Return the [x, y] coordinate for the center point of the cell that contains the specified text.  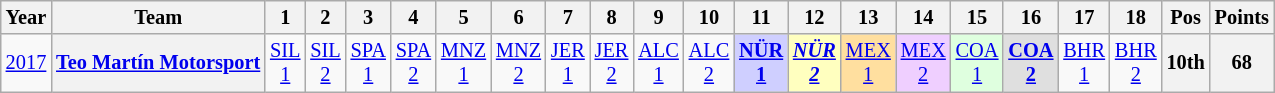
14 [924, 17]
Pos [1186, 17]
MNZ1 [464, 63]
SIL2 [325, 63]
SPA1 [368, 63]
17 [1084, 17]
18 [1136, 17]
COA1 [978, 63]
7 [568, 17]
12 [814, 17]
2017 [26, 63]
NÜR1 [761, 63]
NÜR2 [814, 63]
10th [1186, 63]
BHR2 [1136, 63]
SIL1 [285, 63]
Teo Martín Motorsport [158, 63]
5 [464, 17]
JER2 [612, 63]
4 [414, 17]
MNZ2 [518, 63]
68 [1242, 63]
16 [1030, 17]
ALC2 [709, 63]
1 [285, 17]
13 [868, 17]
ALC1 [658, 63]
MEX1 [868, 63]
9 [658, 17]
Points [1242, 17]
15 [978, 17]
JER1 [568, 63]
Year [26, 17]
COA2 [1030, 63]
10 [709, 17]
SPA2 [414, 63]
BHR1 [1084, 63]
3 [368, 17]
6 [518, 17]
11 [761, 17]
8 [612, 17]
Team [158, 17]
MEX2 [924, 63]
2 [325, 17]
